Find where the given text appears and provide that cell's center as (x, y) coordinate. 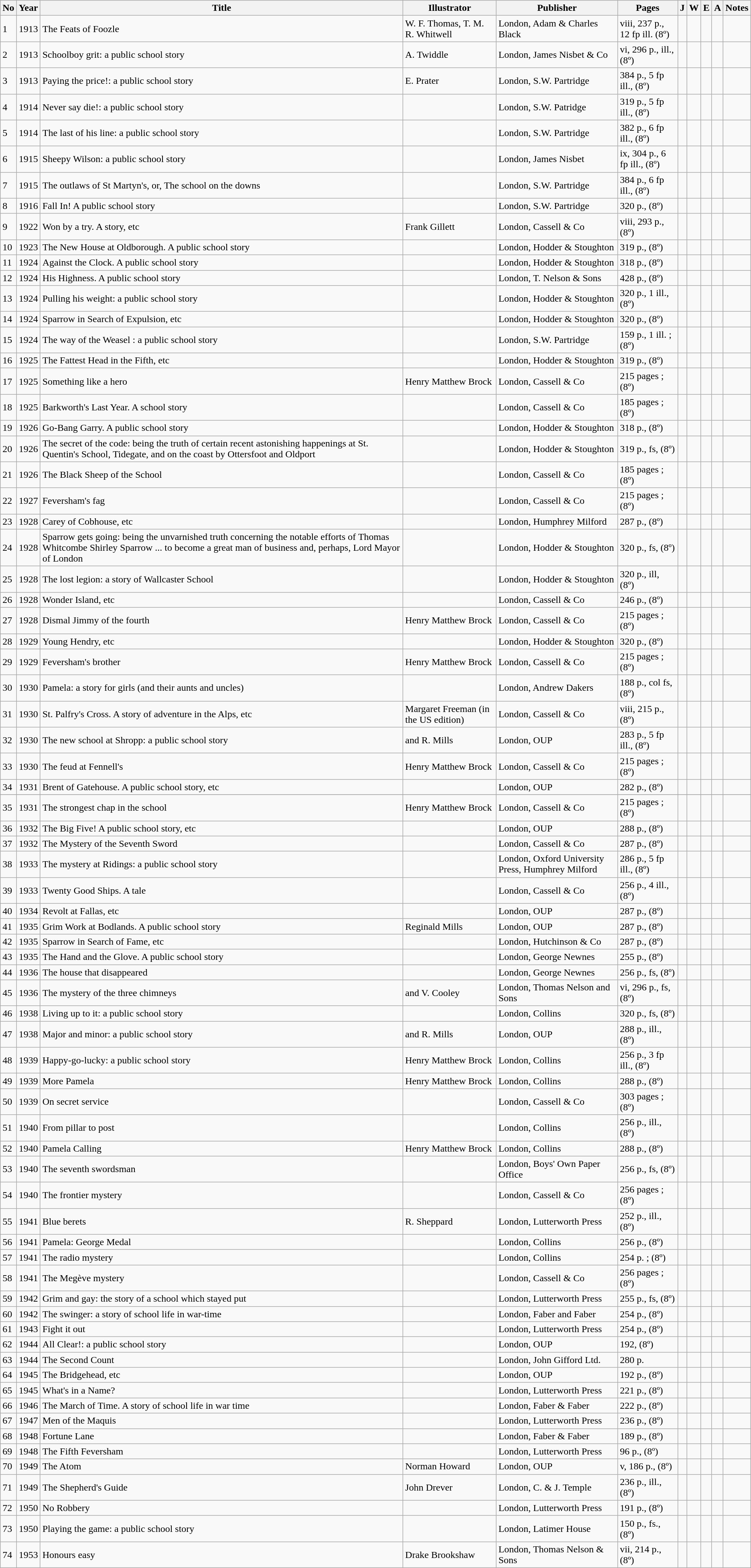
Frank Gillett (450, 226)
The Big Five! A public school story, etc (221, 828)
London, Oxford University Press, Humphrey Milford (557, 864)
65 (8, 1390)
Feversham's brother (221, 662)
Against the Clock. A public school story (221, 262)
1946 (28, 1406)
The frontier mystery (221, 1195)
London, John Gifford Ltd. (557, 1360)
No Robbery (221, 1508)
The feud at Fennell's (221, 766)
London, Humphrey Milford (557, 521)
Fall In! A public school story (221, 206)
London, Thomas Nelson and Sons (557, 993)
320 p., 1 ill., (8º) (648, 298)
11 (8, 262)
384 p., 5 fp ill., (8º) (648, 81)
On secret service (221, 1101)
29 (8, 662)
Young Hendry, etc (221, 641)
Publisher (557, 8)
His Highness. A public school story (221, 278)
Living up to it: a public school story (221, 1014)
A. Twiddle (450, 55)
Happy-go-lucky: a public school story (221, 1061)
59 (8, 1298)
60 (8, 1314)
14 (8, 319)
52 (8, 1148)
46 (8, 1014)
8 (8, 206)
1923 (28, 247)
London, C. & J. Temple (557, 1487)
The Black Sheep of the School (221, 475)
The Fifth Feversham (221, 1451)
54 (8, 1195)
221 p., (8º) (648, 1390)
London, James Nisbet & Co (557, 55)
41 (8, 926)
56 (8, 1242)
The last of his line: a public school story (221, 133)
Brent of Gatehouse. A public school story, etc (221, 787)
24 (8, 548)
283 p., 5 fp ill., (8º) (648, 740)
viii, 237 p., 12 fp ill. (8º) (648, 29)
London, S.W. Patridge (557, 107)
72 (8, 1508)
35 (8, 808)
Barkworth's Last Year. A school story (221, 408)
St. Palfry's Cross. A story of adventure in the Alps, etc (221, 714)
Wonder Island, etc (221, 600)
London, Hutchinson & Co (557, 941)
236 p., ill., (8º) (648, 1487)
The Hand and the Glove. A public school story (221, 957)
48 (8, 1061)
Feversham's fag (221, 501)
The March of Time. A story of school life in war time (221, 1406)
69 (8, 1451)
16 (8, 361)
The way of the Weasel : a public school story (221, 340)
42 (8, 941)
J (682, 8)
No (8, 8)
1 (8, 29)
The Feats of Foozle (221, 29)
Playing the game: a public school story (221, 1528)
Pulling his weight: a public school story (221, 298)
1934 (28, 911)
Pages (648, 8)
viii, 293 p., (8º) (648, 226)
32 (8, 740)
73 (8, 1528)
68 (8, 1436)
51 (8, 1128)
39 (8, 890)
R. Sheppard (450, 1221)
70 (8, 1467)
55 (8, 1221)
23 (8, 521)
The Fattest Head in the Fifth, etc (221, 361)
All Clear!: a public school story (221, 1345)
Pamela: a story for girls (and their aunts and uncles) (221, 688)
25 (8, 579)
62 (8, 1345)
Twenty Good Ships. A tale (221, 890)
The Atom (221, 1467)
66 (8, 1406)
Illustrator (450, 8)
The swinger: a story of school life in war-time (221, 1314)
Year (28, 8)
47 (8, 1034)
Blue berets (221, 1221)
191 p., (8º) (648, 1508)
Won by a try. A story, etc (221, 226)
188 p., col fs, (8º) (648, 688)
256 p., ill., (8º) (648, 1128)
319 p., 5 fp ill., (8º) (648, 107)
63 (8, 1360)
5 (8, 133)
vi, 296 p., fs, (8º) (648, 993)
Dismal Jimmy of the fourth (221, 620)
34 (8, 787)
10 (8, 247)
viii, 215 p., (8º) (648, 714)
London, Thomas Nelson & Sons (557, 1555)
Major and minor: a public school story (221, 1034)
1927 (28, 501)
19 (8, 428)
49 (8, 1081)
The new school at Shropp: a public school story (221, 740)
Grim Work at Bodlands. A public school story (221, 926)
280 p. (648, 1360)
159 p., 1 ill. ; (8º) (648, 340)
64 (8, 1375)
and V. Cooley (450, 993)
The New House at Oldborough. A public school story (221, 247)
9 (8, 226)
192, (8º) (648, 1345)
W. F. Thomas, T. M. R. Whitwell (450, 29)
The Shepherd's Guide (221, 1487)
382 p., 6 fp ill., (8º) (648, 133)
4 (8, 107)
The strongest chap in the school (221, 808)
The Megève mystery (221, 1278)
The outlaws of St Martyn's, or, The school on the downs (221, 185)
Fortune Lane (221, 1436)
288 p., ill., (8º) (648, 1034)
28 (8, 641)
London, T. Nelson & Sons (557, 278)
Grim and gay: the story of a school which stayed put (221, 1298)
320 p., ill, (8º) (648, 579)
The Mystery of the Seventh Sword (221, 844)
252 p., ill., (8º) (648, 1221)
Paying the price!: a public school story (221, 81)
150 p., fs., (8º) (648, 1528)
London, Boys' Own Paper Office (557, 1169)
Sparrow in Search of Expulsion, etc (221, 319)
71 (8, 1487)
96 p., (8º) (648, 1451)
Drake Brookshaw (450, 1555)
13 (8, 298)
1916 (28, 206)
Honours easy (221, 1555)
Schoolboy grit: a public school story (221, 55)
31 (8, 714)
Notes (737, 8)
London, Faber and Faber (557, 1314)
Reginald Mills (450, 926)
E. Prater (450, 81)
The Second Count (221, 1360)
12 (8, 278)
44 (8, 972)
282 p., (8º) (648, 787)
192 p., (8º) (648, 1375)
50 (8, 1101)
222 p., (8º) (648, 1406)
319 p., fs, (8º) (648, 448)
38 (8, 864)
London, Adam & Charles Black (557, 29)
58 (8, 1278)
6 (8, 159)
286 p., 5 fp ill., (8º) (648, 864)
57 (8, 1257)
246 p., (8º) (648, 600)
255 p., fs, (8º) (648, 1298)
The seventh swordsman (221, 1169)
The Bridgehead, etc (221, 1375)
7 (8, 185)
256 p., 4 ill., (8º) (648, 890)
The house that disappeared (221, 972)
London, Andrew Dakers (557, 688)
61 (8, 1329)
384 p., 6 fp ill., (8º) (648, 185)
15 (8, 340)
Sheepy Wilson: a public school story (221, 159)
256 p., (8º) (648, 1242)
Go-Bang Garry. A public school story (221, 428)
40 (8, 911)
36 (8, 828)
Never say die!: a public school story (221, 107)
45 (8, 993)
John Drever (450, 1487)
More Pamela (221, 1081)
1953 (28, 1555)
255 p., (8º) (648, 957)
Margaret Freeman (in the US edition) (450, 714)
1922 (28, 226)
303 pages ; (8º) (648, 1101)
Revolt at Fallas, etc (221, 911)
1947 (28, 1421)
74 (8, 1555)
189 p., (8º) (648, 1436)
26 (8, 600)
W (694, 8)
27 (8, 620)
18 (8, 408)
2 (8, 55)
The mystery of the three chimneys (221, 993)
3 (8, 81)
London, Latimer House (557, 1528)
236 p., (8º) (648, 1421)
67 (8, 1421)
Pamela Calling (221, 1148)
vi, 296 p., ill., (8º) (648, 55)
Carey of Cobhouse, etc (221, 521)
Pamela: George Medal (221, 1242)
Title (221, 8)
Sparrow in Search of Fame, etc (221, 941)
The radio mystery (221, 1257)
1943 (28, 1329)
33 (8, 766)
22 (8, 501)
43 (8, 957)
What's in a Name? (221, 1390)
428 p., (8º) (648, 278)
256 p., 3 fp ill., (8º) (648, 1061)
30 (8, 688)
Fight it out (221, 1329)
17 (8, 381)
v, 186 p., (8º) (648, 1467)
254 p. ; (8º) (648, 1257)
Something like a hero (221, 381)
From pillar to post (221, 1128)
Norman Howard (450, 1467)
vii, 214 p., (8º) (648, 1555)
ix, 304 p., 6 fp ill., (8º) (648, 159)
The mystery at Ridings: a public school story (221, 864)
37 (8, 844)
The lost legion: a story of Wallcaster School (221, 579)
E (706, 8)
A (717, 8)
53 (8, 1169)
20 (8, 448)
Men of the Maquis (221, 1421)
21 (8, 475)
London, James Nisbet (557, 159)
